Identify which cell holds the provided text, then report its (X, Y) central coordinate. 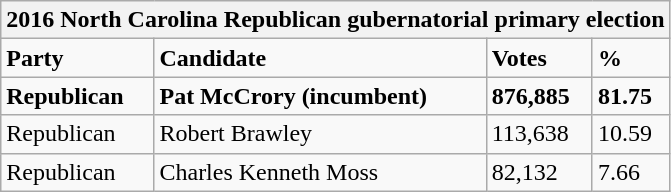
Votes (539, 58)
81.75 (631, 96)
113,638 (539, 134)
876,885 (539, 96)
10.59 (631, 134)
Robert Brawley (320, 134)
Pat McCrory (incumbent) (320, 96)
Party (78, 58)
Charles Kenneth Moss (320, 172)
7.66 (631, 172)
% (631, 58)
Candidate (320, 58)
82,132 (539, 172)
2016 North Carolina Republican gubernatorial primary election (336, 20)
